Scan for the cell matching the given text and deliver its (x, y) coordinate at center. 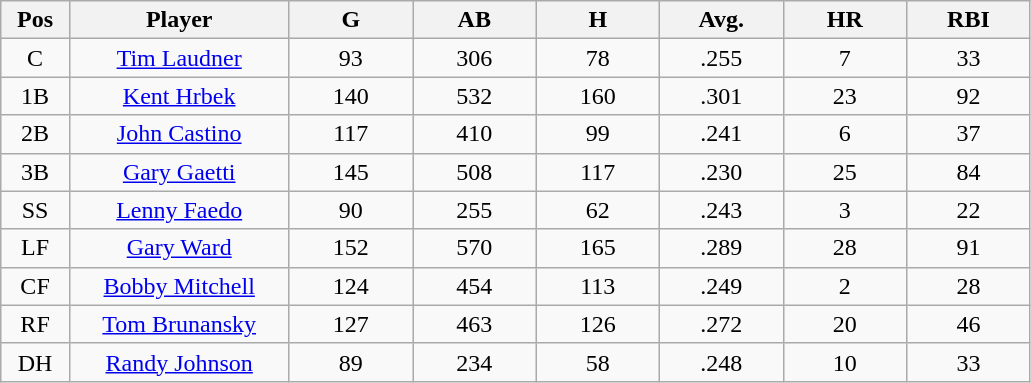
37 (969, 134)
410 (475, 134)
Lenny Faedo (179, 210)
6 (845, 134)
.272 (722, 324)
Avg. (722, 20)
RF (36, 324)
CF (36, 286)
HR (845, 20)
LF (36, 248)
Gary Gaetti (179, 172)
113 (598, 286)
62 (598, 210)
10 (845, 362)
.230 (722, 172)
126 (598, 324)
84 (969, 172)
22 (969, 210)
454 (475, 286)
.301 (722, 96)
.241 (722, 134)
Tim Laudner (179, 58)
Bobby Mitchell (179, 286)
90 (351, 210)
.249 (722, 286)
7 (845, 58)
508 (475, 172)
DH (36, 362)
2B (36, 134)
Pos (36, 20)
John Castino (179, 134)
127 (351, 324)
SS (36, 210)
2 (845, 286)
160 (598, 96)
306 (475, 58)
165 (598, 248)
1B (36, 96)
78 (598, 58)
20 (845, 324)
RBI (969, 20)
23 (845, 96)
93 (351, 58)
.243 (722, 210)
99 (598, 134)
Gary Ward (179, 248)
.248 (722, 362)
H (598, 20)
Tom Brunansky (179, 324)
89 (351, 362)
152 (351, 248)
91 (969, 248)
Player (179, 20)
532 (475, 96)
25 (845, 172)
Randy Johnson (179, 362)
255 (475, 210)
570 (475, 248)
3B (36, 172)
3 (845, 210)
.255 (722, 58)
58 (598, 362)
234 (475, 362)
46 (969, 324)
140 (351, 96)
145 (351, 172)
124 (351, 286)
92 (969, 96)
Kent Hrbek (179, 96)
.289 (722, 248)
AB (475, 20)
C (36, 58)
463 (475, 324)
G (351, 20)
